Extract the [X, Y] coordinate from the center of the cell holding the provided text.  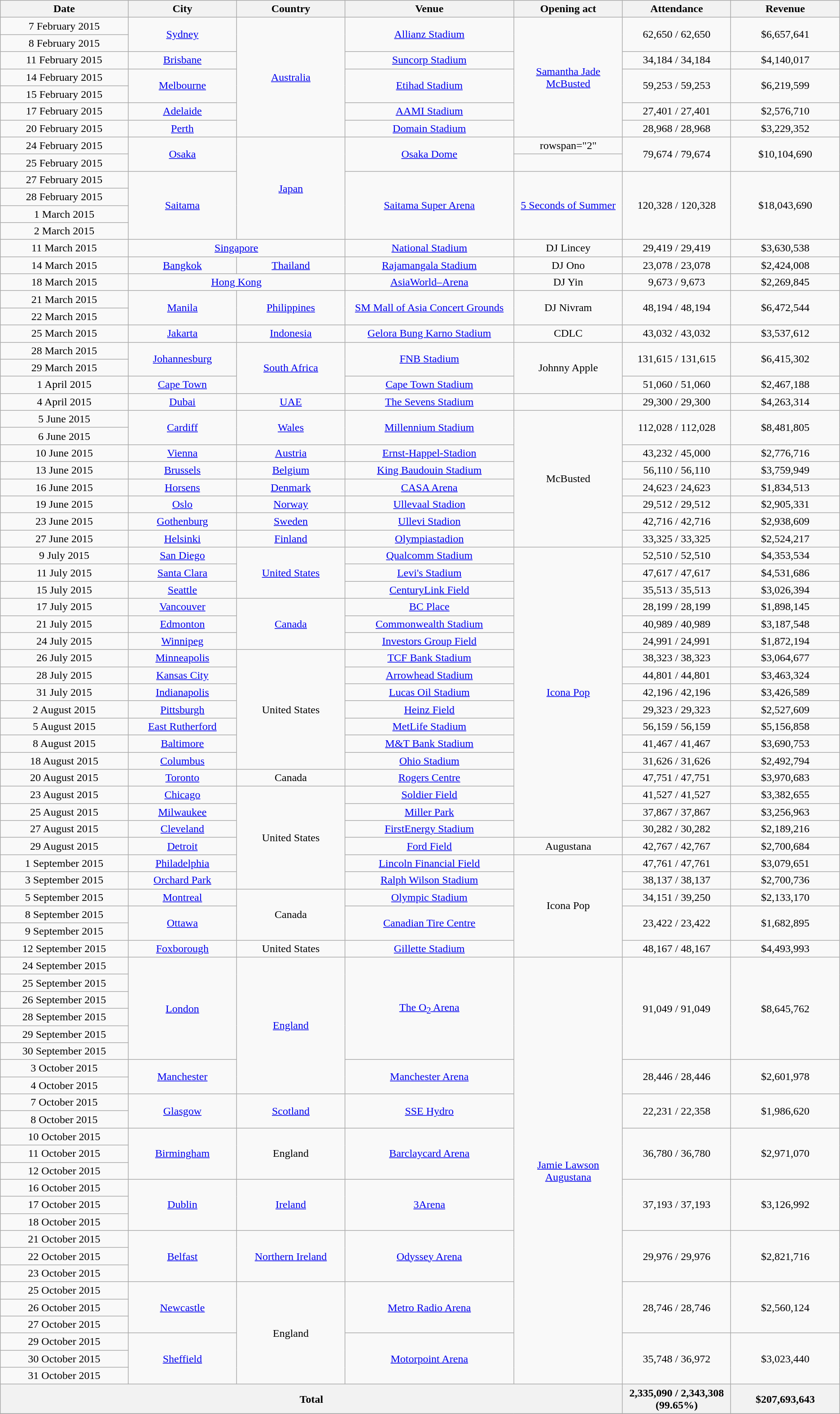
Newcastle [182, 1307]
9 September 2015 [64, 931]
Heinz Field [429, 709]
Etihad Stadium [429, 86]
MetLife Stadium [429, 726]
Domain Stadium [429, 128]
29 September 2015 [64, 1034]
25 September 2015 [64, 983]
FNB Stadium [429, 359]
34,184 / 34,184 [677, 60]
Ullevi Stadion [429, 522]
24,991 / 24,991 [677, 641]
13 June 2015 [64, 470]
8 September 2015 [64, 914]
$3,426,589 [785, 692]
42,196 / 42,196 [677, 692]
23 August 2015 [64, 795]
Hong Kong [236, 282]
22 March 2015 [64, 316]
29,512 / 29,512 [677, 505]
$3,690,753 [785, 743]
$2,467,188 [785, 385]
Wales [291, 427]
23,078 / 23,078 [677, 265]
48,194 / 48,194 [677, 308]
20 August 2015 [64, 778]
$18,043,690 [785, 205]
Gelora Bung Karno Stadium [429, 334]
35,748 / 36,972 [677, 1359]
Melbourne [182, 86]
41,527 / 41,527 [677, 795]
London [182, 1008]
59,253 / 59,253 [677, 86]
$3,537,612 [785, 334]
Investors Group Field [429, 641]
Venue [429, 9]
18 March 2015 [64, 282]
29,419 / 29,419 [677, 248]
Montreal [182, 897]
Rajamangala Stadium [429, 265]
Detroit [182, 846]
11 October 2015 [64, 1154]
$4,493,993 [785, 949]
San Diego [182, 556]
37,867 / 37,867 [677, 812]
$2,527,609 [785, 709]
30,282 / 30,282 [677, 829]
25 August 2015 [64, 812]
Adelaide [182, 111]
23 October 2015 [64, 1273]
28 July 2015 [64, 675]
37,193 / 37,193 [677, 1205]
43,232 / 45,000 [677, 453]
28,968 / 28,968 [677, 128]
Arrowhead Stadium [429, 675]
Cape Town Stadium [429, 385]
Canadian Tire Centre [429, 923]
Dubai [182, 402]
Vancouver [182, 607]
Miller Park [429, 812]
25 March 2015 [64, 334]
Sheffield [182, 1359]
$3,023,440 [785, 1359]
Baltimore [182, 743]
$2,776,716 [785, 453]
$3,079,651 [785, 863]
$4,353,534 [785, 556]
The Sevens Stadium [429, 402]
rowspan="2" [568, 145]
$3,064,677 [785, 658]
7 February 2015 [64, 26]
17 October 2015 [64, 1205]
Denmark [291, 487]
Jamie Lawson Augustana [568, 1171]
16 June 2015 [64, 487]
$3,187,548 [785, 624]
$4,531,686 [785, 573]
Millennium Stadium [429, 427]
Dublin [182, 1205]
Ireland [291, 1205]
1 September 2015 [64, 863]
Brussels [182, 470]
Lucas Oil Stadium [429, 692]
Motorpoint Arena [429, 1359]
11 March 2015 [64, 248]
Ullevaal Stadion [429, 505]
Allianz Stadium [429, 35]
29,323 / 29,323 [677, 709]
2 August 2015 [64, 709]
28,746 / 28,746 [677, 1307]
3Arena [429, 1205]
Manchester Arena [429, 1077]
31 October 2015 [64, 1376]
8 August 2015 [64, 743]
$4,140,017 [785, 60]
CDLC [568, 334]
$1,986,620 [785, 1111]
$8,481,805 [785, 427]
9,673 / 9,673 [677, 282]
Glasgow [182, 1111]
Metro Radio Arena [429, 1307]
26 September 2015 [64, 1000]
112,028 / 112,028 [677, 427]
AsiaWorld–Arena [429, 282]
36,780 / 36,780 [677, 1154]
42,767 / 42,767 [677, 846]
$2,700,684 [785, 846]
Odyssey Arena [429, 1256]
$1,682,895 [785, 923]
$3,630,538 [785, 248]
$2,700,736 [785, 880]
Date [64, 9]
$1,872,194 [785, 641]
16 October 2015 [64, 1188]
Osaka Dome [429, 154]
Cape Town [182, 385]
Columbus [182, 761]
23,422 / 23,422 [677, 923]
The O2 Arena [429, 1008]
$2,576,710 [785, 111]
24 September 2015 [64, 966]
29 October 2015 [64, 1342]
Seattle [182, 590]
27 June 2015 [64, 539]
National Stadium [429, 248]
Total [311, 1399]
DJ Nivram [568, 308]
Austria [291, 453]
6 June 2015 [64, 436]
$8,645,762 [785, 1008]
25 October 2015 [64, 1290]
1 April 2015 [64, 385]
$3,229,352 [785, 128]
BC Place [429, 607]
3 October 2015 [64, 1068]
$2,492,794 [785, 761]
McBusted [568, 479]
10 October 2015 [64, 1137]
2 March 2015 [64, 231]
M&T Bank Stadium [429, 743]
Helsinki [182, 539]
$5,156,858 [785, 726]
31 July 2015 [64, 692]
26 July 2015 [64, 658]
King Baudouin Stadium [429, 470]
Cardiff [182, 427]
24 July 2015 [64, 641]
Olympic Stadium [429, 897]
56,110 / 56,110 [677, 470]
Oslo [182, 505]
28,446 / 28,446 [677, 1077]
27 February 2015 [64, 180]
Horsens [182, 487]
Olympiastadion [429, 539]
Gothenburg [182, 522]
Edmonton [182, 624]
SSE Hydro [429, 1111]
Gillette Stadium [429, 949]
10 June 2015 [64, 453]
$2,971,070 [785, 1154]
$2,133,170 [785, 897]
56,159 / 56,159 [677, 726]
24,623 / 24,623 [677, 487]
62,650 / 62,650 [677, 35]
29 March 2015 [64, 368]
8 October 2015 [64, 1120]
Jakarta [182, 334]
Country [291, 9]
$2,821,716 [785, 1256]
$6,415,302 [785, 359]
11 February 2015 [64, 60]
DJ Ono [568, 265]
29,976 / 29,976 [677, 1256]
Indonesia [291, 334]
Belfast [182, 1256]
28 March 2015 [64, 351]
38,323 / 38,323 [677, 658]
14 March 2015 [64, 265]
9 July 2015 [64, 556]
21 October 2015 [64, 1239]
$6,219,599 [785, 86]
Samantha JadeMcBusted [568, 77]
27 August 2015 [64, 829]
Augustana [568, 846]
$3,126,992 [785, 1205]
12 September 2015 [64, 949]
$1,898,145 [785, 607]
30 October 2015 [64, 1359]
UAE [291, 402]
27,401 / 27,401 [677, 111]
3 September 2015 [64, 880]
Sydney [182, 35]
14 February 2015 [64, 77]
Ford Field [429, 846]
$2,189,216 [785, 829]
Toronto [182, 778]
30 September 2015 [64, 1051]
4 October 2015 [64, 1085]
Birmingham [182, 1154]
1 March 2015 [64, 214]
Kansas City [182, 675]
$2,938,609 [785, 522]
52,510 / 52,510 [677, 556]
$3,463,324 [785, 675]
5 August 2015 [64, 726]
$3,256,963 [785, 812]
25 February 2015 [64, 162]
31,626 / 31,626 [677, 761]
Vienna [182, 453]
19 June 2015 [64, 505]
$2,269,845 [785, 282]
Manila [182, 308]
Lincoln Financial Field [429, 863]
$3,759,949 [785, 470]
Philadelphia [182, 863]
Minneapolis [182, 658]
24 February 2015 [64, 145]
SM Mall of Asia Concert Grounds [429, 308]
Japan [291, 188]
Opening act [568, 9]
26 October 2015 [64, 1308]
21 July 2015 [64, 624]
47,761 / 47,761 [677, 863]
$2,524,217 [785, 539]
Philippines [291, 308]
28 February 2015 [64, 197]
5 Seconds of Summer [568, 205]
DJ Lincey [568, 248]
$207,693,643 [785, 1399]
33,325 / 33,325 [677, 539]
Pittsburgh [182, 709]
41,467 / 41,467 [677, 743]
Norway [291, 505]
47,751 / 47,751 [677, 778]
$2,560,124 [785, 1307]
Milwaukee [182, 812]
22,231 / 22,358 [677, 1111]
Saitama [182, 205]
Northern Ireland [291, 1256]
$10,104,690 [785, 154]
35,513 / 35,513 [677, 590]
Ohio Stadium [429, 761]
Chicago [182, 795]
18 August 2015 [64, 761]
11 July 2015 [64, 573]
Ernst-Happel-Stadion [429, 453]
$3,970,683 [785, 778]
Manchester [182, 1077]
4 April 2015 [64, 402]
DJ Yin [568, 282]
2,335,090 / 2,343,308 (99.65%) [677, 1399]
Cleveland [182, 829]
34,151 / 39,250 [677, 897]
Orchard Park [182, 880]
Belgium [291, 470]
44,801 / 44,801 [677, 675]
48,167 / 48,167 [677, 949]
42,716 / 42,716 [677, 522]
Revenue [785, 9]
Perth [182, 128]
91,049 / 91,049 [677, 1008]
Brisbane [182, 60]
18 October 2015 [64, 1222]
Thailand [291, 265]
AAMI Stadium [429, 111]
Indianapolis [182, 692]
$2,905,331 [785, 505]
7 October 2015 [64, 1102]
Australia [291, 77]
23 June 2015 [64, 522]
29 August 2015 [64, 846]
Ottawa [182, 923]
Bangkok [182, 265]
28 September 2015 [64, 1017]
Ralph Wilson Stadium [429, 880]
Barclaycard Arena [429, 1154]
47,617 / 47,617 [677, 573]
$4,263,314 [785, 402]
South Africa [291, 368]
21 March 2015 [64, 299]
Scotland [291, 1111]
Qualcomm Stadium [429, 556]
$1,834,513 [785, 487]
40,989 / 40,989 [677, 624]
Foxborough [182, 949]
$6,657,641 [785, 35]
120,328 / 120,328 [677, 205]
12 October 2015 [64, 1171]
FirstEnergy Stadium [429, 829]
20 February 2015 [64, 128]
TCF Bank Stadium [429, 658]
City [182, 9]
Johnny Apple [568, 368]
$6,472,544 [785, 308]
Commonwealth Stadium [429, 624]
$2,601,978 [785, 1077]
38,137 / 38,137 [677, 880]
8 February 2015 [64, 43]
15 February 2015 [64, 94]
15 July 2015 [64, 590]
Osaka [182, 154]
22 October 2015 [64, 1256]
79,674 / 79,674 [677, 154]
Singapore [236, 248]
Attendance [677, 9]
17 July 2015 [64, 607]
Winnipeg [182, 641]
$3,382,655 [785, 795]
Finland [291, 539]
Levi's Stadium [429, 573]
28,199 / 28,199 [677, 607]
Santa Clara [182, 573]
131,615 / 131,615 [677, 359]
27 October 2015 [64, 1325]
CASA Arena [429, 487]
Johannesburg [182, 359]
$3,026,394 [785, 590]
$2,424,008 [785, 265]
Soldier Field [429, 795]
17 February 2015 [64, 111]
51,060 / 51,060 [677, 385]
East Rutherford [182, 726]
Rogers Centre [429, 778]
Suncorp Stadium [429, 60]
29,300 / 29,300 [677, 402]
5 June 2015 [64, 419]
Saitama Super Arena [429, 205]
5 September 2015 [64, 897]
43,032 / 43,032 [677, 334]
CenturyLink Field [429, 590]
Sweden [291, 522]
